Output the [X, Y] coordinate of the center of the cell containing the given text.  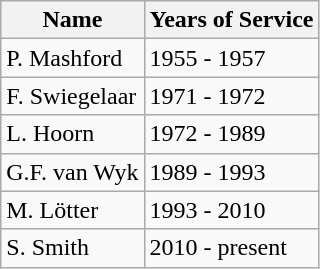
2010 - present [232, 248]
1972 - 1989 [232, 134]
1955 - 1957 [232, 58]
M. Lötter [72, 210]
1993 - 2010 [232, 210]
1971 - 1972 [232, 96]
Years of Service [232, 20]
F. Swiegelaar [72, 96]
G.F. van Wyk [72, 172]
L. Hoorn [72, 134]
Name [72, 20]
S. Smith [72, 248]
1989 - 1993 [232, 172]
P. Mashford [72, 58]
